Detect which cell encompasses the target text, then output its [X, Y] center coordinate. 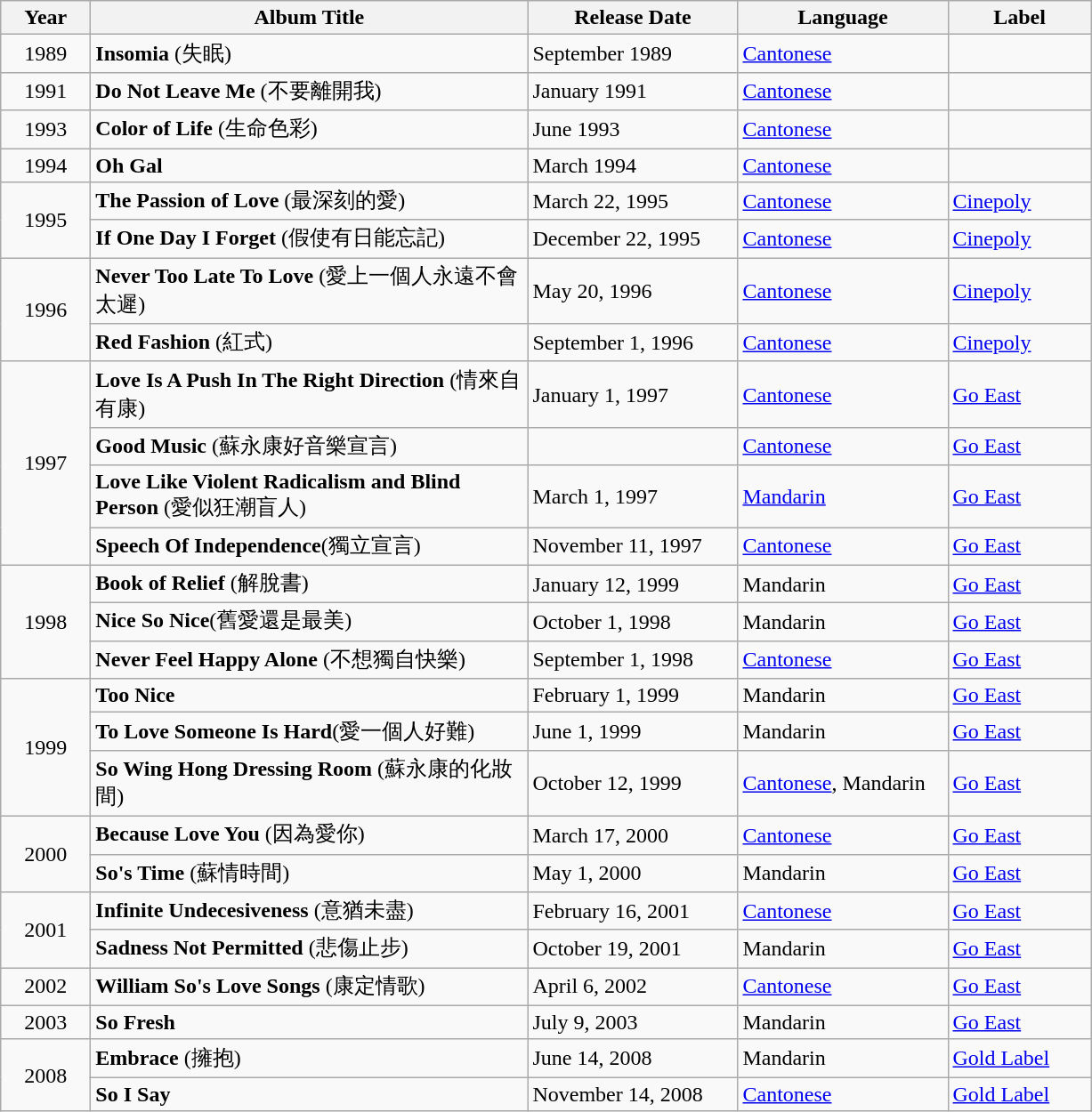
Good Music (蘇永康好音樂宣言) [310, 447]
January 12, 1999 [633, 584]
January 1991 [633, 91]
2008 [46, 1075]
So Fresh [310, 1022]
Never Too Late To Love (愛上一個人永遠不會太遲) [310, 291]
2000 [46, 854]
The Passion of Love (最深刻的愛) [310, 201]
2002 [46, 987]
Oh Gal [310, 165]
Because Love You (因為愛你) [310, 834]
May 1, 2000 [633, 874]
February 1, 1999 [633, 696]
1997 [46, 463]
Embrace (擁抱) [310, 1059]
Year [46, 18]
Infinite Undecesiveness (意猶未盡) [310, 911]
Cantonese, Mandarin [843, 783]
Speech Of Independence(獨立宣言) [310, 546]
Do Not Leave Me (不要離開我) [310, 91]
October 12, 1999 [633, 783]
Insomia (失眠) [310, 53]
So I Say [310, 1094]
April 6, 2002 [633, 987]
Album Title [310, 18]
September 1, 1998 [633, 660]
March 22, 1995 [633, 201]
January 1, 1997 [633, 394]
March 1, 1997 [633, 496]
Color of Life (生命色彩) [310, 130]
October 1, 1998 [633, 623]
Sadness Not Permitted (悲傷止步) [310, 948]
So's Time (蘇情時間) [310, 874]
September 1, 1996 [633, 343]
2001 [46, 931]
1993 [46, 130]
William So's Love Songs (康定情歌) [310, 987]
September 1989 [633, 53]
May 20, 1996 [633, 291]
1998 [46, 622]
Label [1020, 18]
June 1, 1999 [633, 731]
1999 [46, 747]
1996 [46, 310]
1995 [46, 221]
To Love Someone Is Hard(愛一個人好難) [310, 731]
Language [843, 18]
October 19, 2001 [633, 948]
1994 [46, 165]
1991 [46, 91]
If One Day I Forget (假使有日能忘記) [310, 238]
Nice So Nice(舊愛還是最美) [310, 623]
Never Feel Happy Alone (不想獨自快樂) [310, 660]
Book of Relief (解脫書) [310, 584]
February 16, 2001 [633, 911]
November 14, 2008 [633, 1094]
March 1994 [633, 165]
December 22, 1995 [633, 238]
Release Date [633, 18]
Love Is A Push In The Right Direction (情來自有康) [310, 394]
1989 [46, 53]
July 9, 2003 [633, 1022]
Red Fashion (紅式) [310, 343]
Love Like Violent Radicalism and Blind Person (愛似狂潮盲人) [310, 496]
So Wing Hong Dressing Room (蘇永康的化妝間) [310, 783]
June 1993 [633, 130]
November 11, 1997 [633, 546]
2003 [46, 1022]
March 17, 2000 [633, 834]
June 14, 2008 [633, 1059]
Too Nice [310, 696]
